Pinpoint the cell where the given text exists, returning its (X, Y) midpoint coordinate. 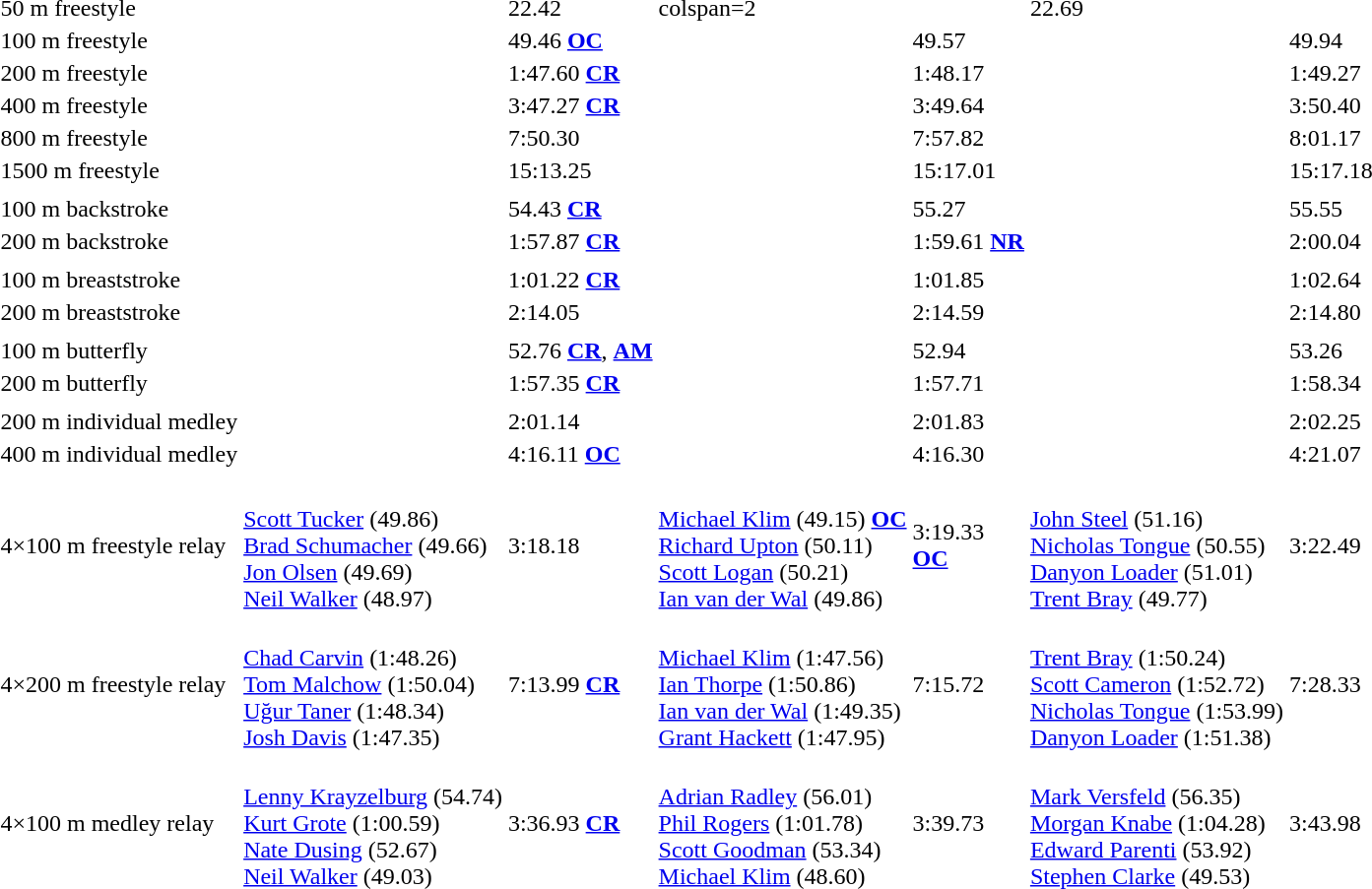
2:01.83 (968, 421)
1:59.61 NR (968, 241)
7:13.99 CR (580, 684)
Scott Tucker (49.86)Brad Schumacher (49.66)Jon Olsen (49.69)Neil Walker (48.97) (373, 545)
54.43 CR (580, 209)
3:49.64 (968, 105)
Chad Carvin (1:48.26)Tom Malchow (1:50.04)Uğur Taner (1:48.34)Josh Davis (1:47.35) (373, 684)
4:16.30 (968, 454)
2:14.05 (580, 312)
1:57.35 CR (580, 383)
Michael Klim (49.15) OCRichard Upton (50.11)Scott Logan (50.21)Ian van der Wal (49.86) (782, 545)
Michael Klim (1:47.56)Ian Thorpe (1:50.86)Ian van der Wal (1:49.35)Grant Hackett (1:47.95) (782, 684)
55.27 (968, 209)
1:01.22 CR (580, 280)
7:15.72 (968, 684)
1:57.87 CR (580, 241)
4:16.11 OC (580, 454)
52.94 (968, 350)
3:19.33OC (968, 545)
49.46 OC (580, 40)
1:48.17 (968, 73)
7:50.30 (580, 138)
2:01.14 (580, 421)
49.57 (968, 40)
7:57.82 (968, 138)
1:47.60 CR (580, 73)
1:01.85 (968, 280)
52.76 CR, AM (580, 350)
3:47.27 CR (580, 105)
John Steel (51.16)Nicholas Tongue (50.55)Danyon Loader (51.01)Trent Bray (49.77) (1156, 545)
3:18.18 (580, 545)
Trent Bray (1:50.24)Scott Cameron (1:52.72)Nicholas Tongue (1:53.99)Danyon Loader (1:51.38) (1156, 684)
15:13.25 (580, 170)
15:17.01 (968, 170)
2:14.59 (968, 312)
1:57.71 (968, 383)
